Identify which cell holds the provided text, then report its (X, Y) central coordinate. 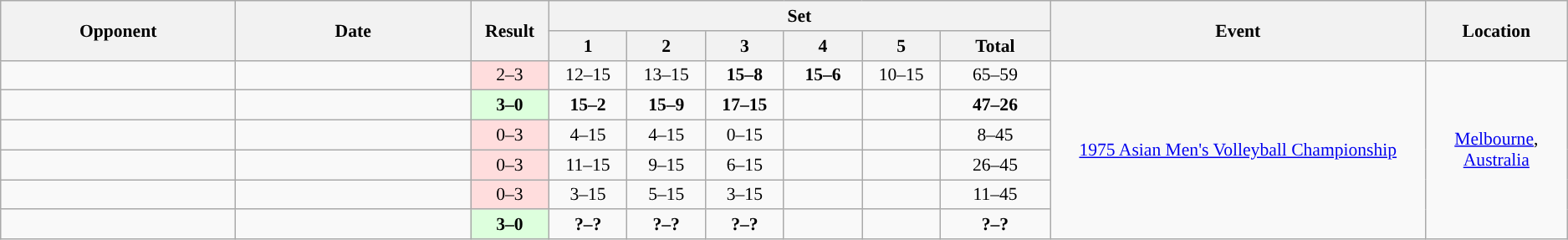
8–45 (995, 135)
Set (799, 16)
15–2 (588, 105)
47–26 (995, 105)
Event (1239, 30)
Result (510, 30)
15–6 (823, 75)
12–15 (588, 75)
11–15 (588, 165)
65–59 (995, 75)
9–15 (667, 165)
13–15 (667, 75)
Opponent (119, 30)
15–9 (667, 105)
1975 Asian Men's Volleyball Championship (1239, 150)
26–45 (995, 165)
2 (667, 46)
Melbourne, Australia (1497, 150)
15–8 (745, 75)
6–15 (745, 165)
0–15 (745, 135)
10–15 (901, 75)
2–3 (510, 75)
1 (588, 46)
Location (1497, 30)
17–15 (745, 105)
4 (823, 46)
3 (745, 46)
Total (995, 46)
5 (901, 46)
5–15 (667, 195)
11–45 (995, 195)
Date (353, 30)
